Pinpoint the cell where the given text exists, returning its (X, Y) midpoint coordinate. 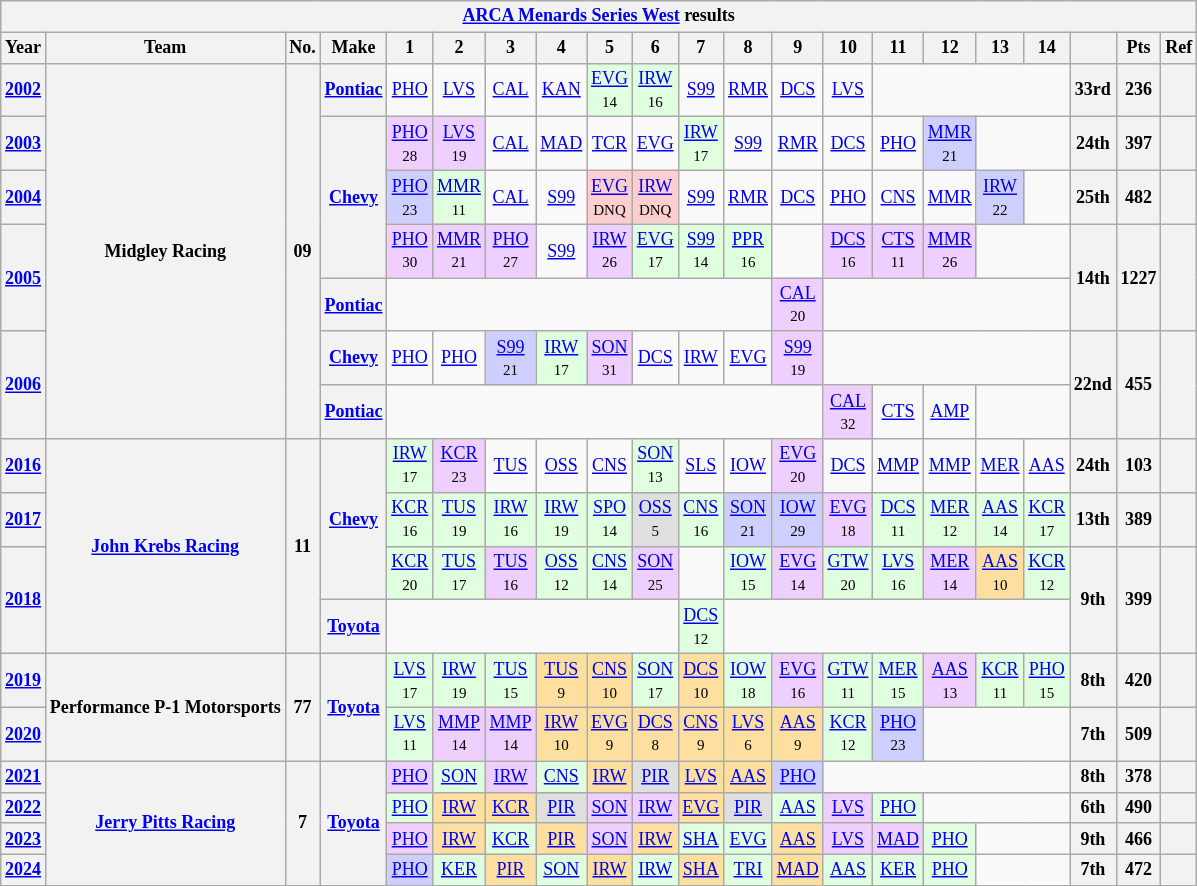
CTS11 (898, 251)
8 (748, 48)
2021 (24, 776)
2003 (24, 144)
2017 (24, 519)
CNS9 (701, 734)
SON31 (610, 358)
DCS10 (701, 680)
MMR26 (950, 251)
2004 (24, 197)
CAL32 (848, 412)
IRW10 (562, 734)
2006 (24, 384)
DCS12 (701, 627)
12 (950, 48)
420 (1138, 680)
SPO14 (610, 519)
472 (1138, 870)
IRWDNQ (655, 197)
EVG18 (848, 519)
1 (410, 48)
9 (798, 48)
John Krebs Racing (165, 546)
2024 (24, 870)
KCR23 (460, 466)
378 (1138, 776)
2 (460, 48)
MMR11 (460, 197)
GTW20 (848, 573)
PHO15 (1047, 680)
2023 (24, 838)
Midgley Racing (165, 251)
IRW26 (610, 251)
SON17 (655, 680)
2002 (24, 90)
S9919 (798, 358)
PHO30 (410, 251)
PHO28 (410, 144)
LVS11 (410, 734)
5 (610, 48)
Make (354, 48)
LVS16 (898, 573)
DCS8 (655, 734)
397 (1138, 144)
MMR (950, 197)
490 (1138, 808)
LVS17 (410, 680)
TUS19 (460, 519)
LVS6 (748, 734)
Performance P-1 Motorsports (165, 706)
CAL20 (798, 305)
AAS9 (798, 734)
KCR17 (1047, 519)
TUS16 (510, 573)
AAS10 (1000, 573)
CNS14 (610, 573)
TUS17 (460, 573)
IOW (748, 466)
Ref (1179, 48)
6 (655, 48)
10 (848, 48)
77 (302, 706)
ARCA Menards Series West results (599, 16)
6th (1094, 808)
OSS5 (655, 519)
Jerry Pitts Racing (165, 824)
2005 (24, 278)
TUS15 (510, 680)
DCS16 (848, 251)
EVG16 (798, 680)
MER (1000, 466)
SON13 (655, 466)
13 (1000, 48)
09 (302, 251)
CTS (898, 412)
TUS9 (562, 680)
2018 (24, 600)
SON25 (655, 573)
TUS (510, 466)
IRW22 (1000, 197)
25th (1094, 197)
PPR16 (748, 251)
482 (1138, 197)
22nd (1094, 384)
SLS (701, 466)
AMP (950, 412)
AAS14 (1000, 519)
MER15 (898, 680)
466 (1138, 838)
No. (302, 48)
4 (562, 48)
S9921 (510, 358)
KCR11 (1000, 680)
2022 (24, 808)
Team (165, 48)
389 (1138, 519)
KCR16 (410, 519)
PHO27 (510, 251)
AAS13 (950, 680)
IOW15 (748, 573)
2016 (24, 466)
EVG17 (655, 251)
OSS12 (562, 573)
MER14 (950, 573)
455 (1138, 384)
2020 (24, 734)
CNS10 (610, 680)
S9914 (701, 251)
3 (510, 48)
2019 (24, 680)
Year (24, 48)
OSS (562, 466)
103 (1138, 466)
EVG20 (798, 466)
TRI (748, 870)
KAN (562, 90)
33rd (1094, 90)
CNS16 (701, 519)
399 (1138, 600)
SON21 (748, 519)
GTW11 (848, 680)
EVG9 (610, 734)
14 (1047, 48)
IOW18 (748, 680)
EVGDNQ (610, 197)
13th (1094, 519)
DCS11 (898, 519)
14th (1094, 278)
Pts (1138, 48)
LVS19 (460, 144)
IOW29 (798, 519)
509 (1138, 734)
MER12 (950, 519)
236 (1138, 90)
KCR20 (410, 573)
1227 (1138, 278)
TCR (610, 144)
